Detect which cell encompasses the target text, then output its (x, y) center coordinate. 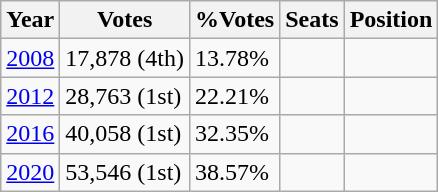
38.57% (235, 172)
Seats (312, 20)
2008 (30, 58)
2016 (30, 134)
28,763 (1st) (125, 96)
%Votes (235, 20)
Position (391, 20)
13.78% (235, 58)
53,546 (1st) (125, 172)
22.21% (235, 96)
2020 (30, 172)
40,058 (1st) (125, 134)
32.35% (235, 134)
Votes (125, 20)
Year (30, 20)
17,878 (4th) (125, 58)
2012 (30, 96)
